Search for the cell housing the specified text and yield its (x, y) center coordinate. 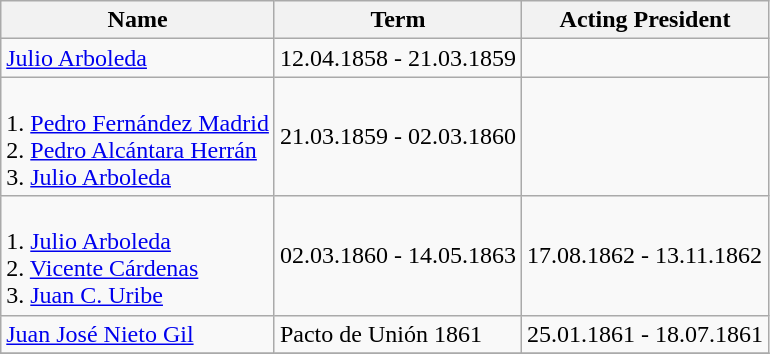
25.01.1861 - 18.07.1861 (644, 334)
1. Julio Arboleda 2. Vicente Cárdenas 3. Juan C. Uribe (138, 256)
Julio Arboleda (138, 58)
1. Pedro Fernández Madrid 2. Pedro Alcántara Herrán 3. Julio Arboleda (138, 136)
12.04.1858 - 21.03.1859 (398, 58)
Term (398, 20)
Juan José Nieto Gil (138, 334)
Name (138, 20)
02.03.1860 - 14.05.1863 (398, 256)
Pacto de Unión 1861 (398, 334)
17.08.1862 - 13.11.1862 (644, 256)
21.03.1859 - 02.03.1860 (398, 136)
Acting President (644, 20)
